Return the (X, Y) coordinate for the center point of the cell that contains the specified text.  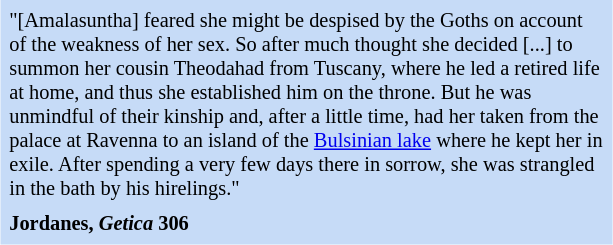
Jordanes, Getica 306 (306, 224)
